Scan for the cell matching the given text and deliver its (X, Y) coordinate at center. 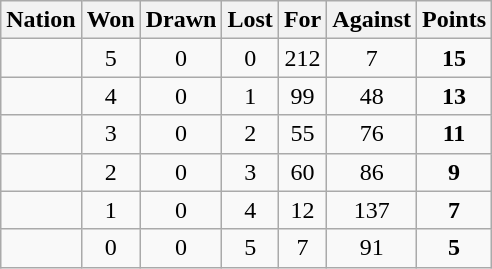
Won (110, 20)
15 (454, 58)
60 (302, 172)
9 (454, 172)
12 (302, 210)
86 (372, 172)
Drawn (181, 20)
Nation (41, 20)
76 (372, 134)
91 (372, 248)
For (302, 20)
13 (454, 96)
99 (302, 96)
137 (372, 210)
Lost (250, 20)
Against (372, 20)
11 (454, 134)
212 (302, 58)
55 (302, 134)
Points (454, 20)
48 (372, 96)
